Locate the cell with the specified text and output its (x, y) center coordinate. 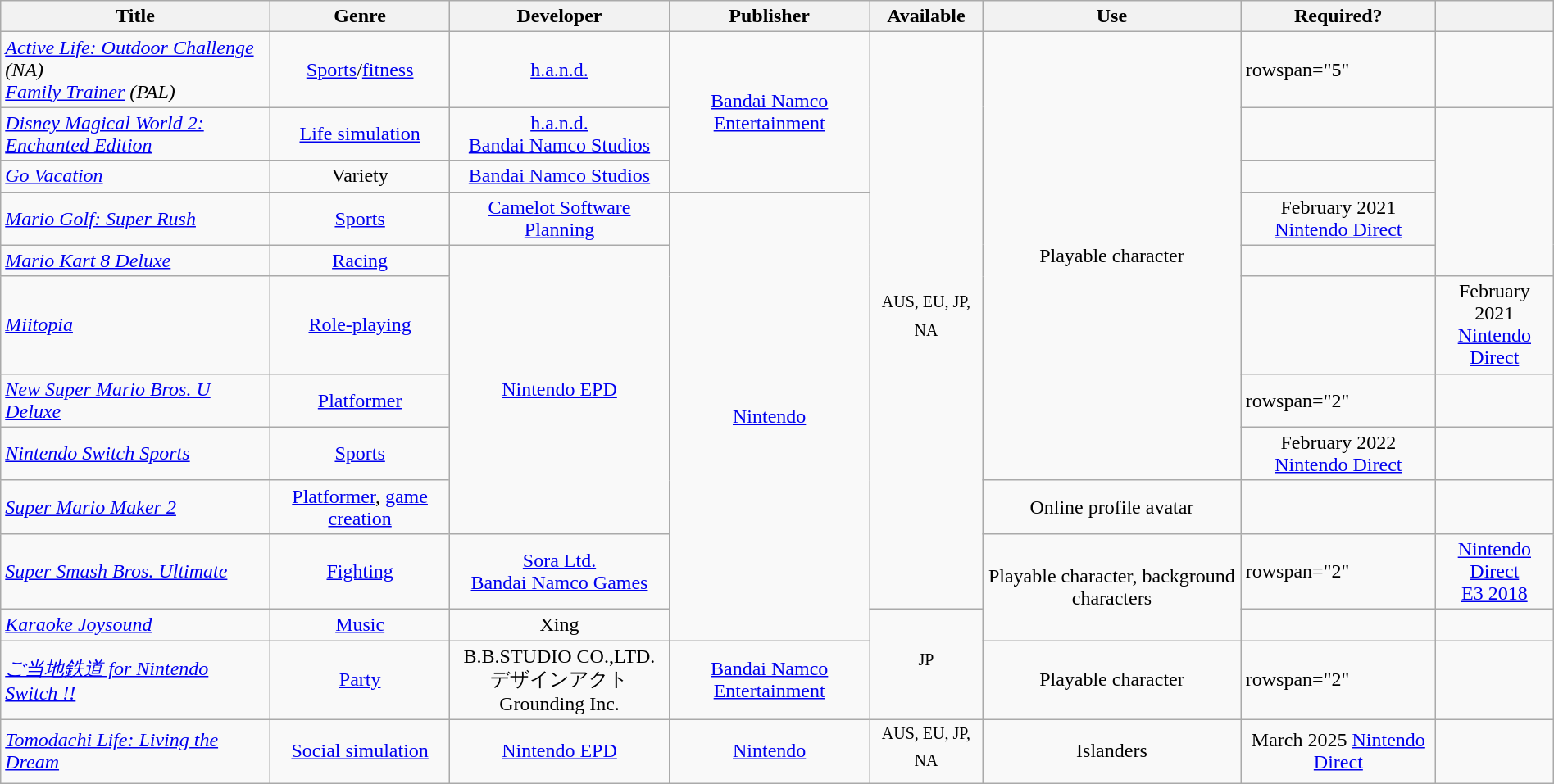
Camelot Software Planning (559, 218)
h.a.n.d.Bandai Namco Studios (559, 134)
Nintendo Switch Sports (136, 454)
B.B.STUDIO CO.,LTD.デザインアクト Grounding Inc. (559, 680)
Mario Kart 8 Deluxe (136, 261)
Super Smash Bros. Ultimate (136, 571)
JP (926, 664)
Islanders (1112, 751)
Nintendo DirectE3 2018 (1494, 571)
Party (360, 680)
rowspan="5" (1338, 70)
Publisher (769, 16)
Social simulation (360, 751)
Disney Magical World 2: Enchanted Edition (136, 134)
Tomodachi Life: Living the Dream (136, 751)
Mario Golf: Super Rush (136, 218)
h.a.n.d. (559, 70)
Life simulation (360, 134)
Music (360, 624)
ご当地鉄道 for Nintendo Switch !! (136, 680)
Platformer, game creation (360, 506)
Fighting (360, 571)
Required? (1338, 16)
Miitopia (136, 324)
February 2022Nintendo Direct (1338, 454)
Sports/fitness (360, 70)
Available (926, 16)
Online profile avatar (1112, 506)
New Super Mario Bros. U Deluxe (136, 400)
Use (1112, 16)
Xing (559, 624)
Active Life: Outdoor Challenge (NA) Family Trainer (PAL) (136, 70)
Karaoke Joysound (136, 624)
Role-playing (360, 324)
March 2025 Nintendo Direct (1338, 751)
Playable character, background characters (1112, 587)
Sora Ltd.Bandai Namco Games (559, 571)
Variety (360, 176)
Developer (559, 16)
Bandai Namco Studios (559, 176)
Super Mario Maker 2 (136, 506)
Genre (360, 16)
Racing (360, 261)
Go Vacation (136, 176)
Platformer (360, 400)
Title (136, 16)
